Pinpoint the cell where the given text exists, returning its [X, Y] midpoint coordinate. 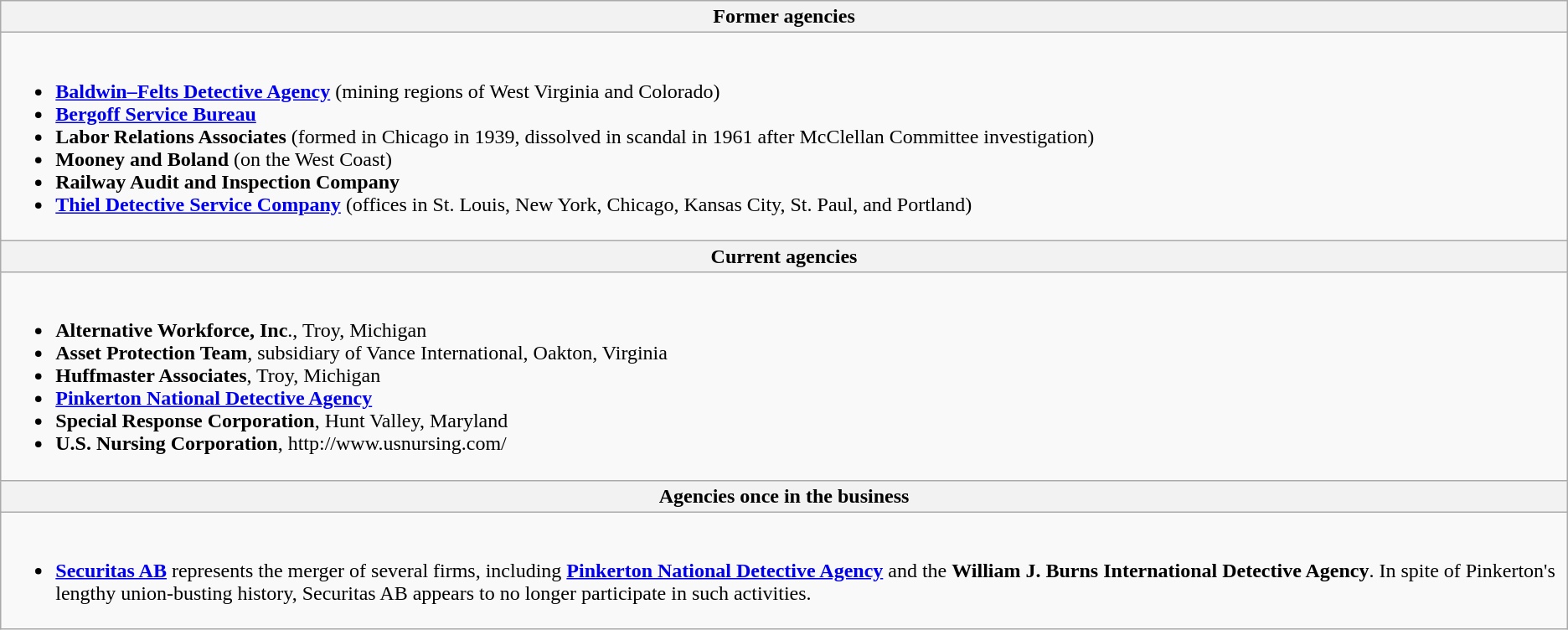
Agencies once in the business [784, 496]
Former agencies [784, 17]
Current agencies [784, 256]
